Scan for the cell matching the given text and deliver its (X, Y) coordinate at center. 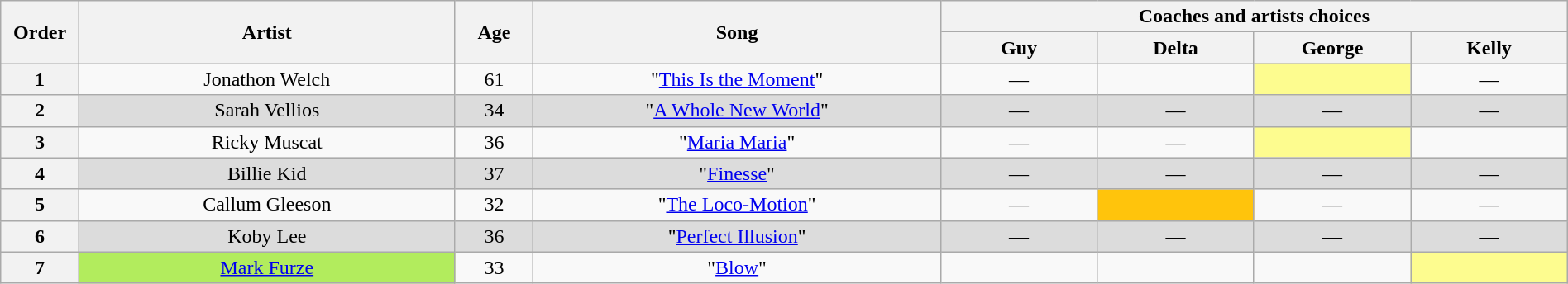
"This Is the Moment" (738, 79)
33 (495, 267)
32 (495, 205)
37 (495, 173)
7 (40, 267)
Sarah Vellios (266, 111)
61 (495, 79)
Koby Lee (266, 236)
George (1331, 48)
Billie Kid (266, 173)
3 (40, 142)
Artist (266, 32)
2 (40, 111)
"Finesse" (738, 173)
Jonathon Welch (266, 79)
Age (495, 32)
"A Whole New World" (738, 111)
Callum Gleeson (266, 205)
Kelly (1489, 48)
"Blow" (738, 267)
"Perfect Illusion" (738, 236)
5 (40, 205)
Guy (1019, 48)
Ricky Muscat (266, 142)
Order (40, 32)
34 (495, 111)
"The Loco-Motion" (738, 205)
Delta (1176, 48)
Mark Furze (266, 267)
"Maria Maria" (738, 142)
4 (40, 173)
1 (40, 79)
Coaches and artists choices (1254, 17)
6 (40, 236)
Song (738, 32)
